Pinpoint the cell where the given text exists, returning its [X, Y] midpoint coordinate. 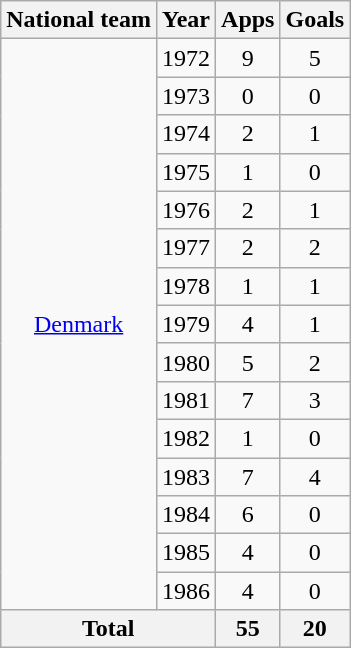
1985 [186, 553]
1982 [186, 438]
3 [315, 400]
9 [248, 58]
1978 [186, 286]
1974 [186, 134]
Year [186, 20]
20 [315, 629]
1973 [186, 96]
55 [248, 629]
1980 [186, 362]
6 [248, 515]
1972 [186, 58]
1984 [186, 515]
1975 [186, 172]
1981 [186, 400]
National team [79, 20]
1976 [186, 210]
Apps [248, 20]
Goals [315, 20]
1983 [186, 477]
1977 [186, 248]
1986 [186, 591]
Denmark [79, 324]
Total [108, 629]
1979 [186, 324]
